Detect which cell encompasses the target text, then output its (x, y) center coordinate. 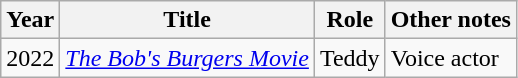
Title (188, 20)
Voice actor (450, 58)
2022 (30, 58)
The Bob's Burgers Movie (188, 58)
Role (350, 20)
Other notes (450, 20)
Year (30, 20)
Teddy (350, 58)
